Locate the cell with the specified text and output its [X, Y] center coordinate. 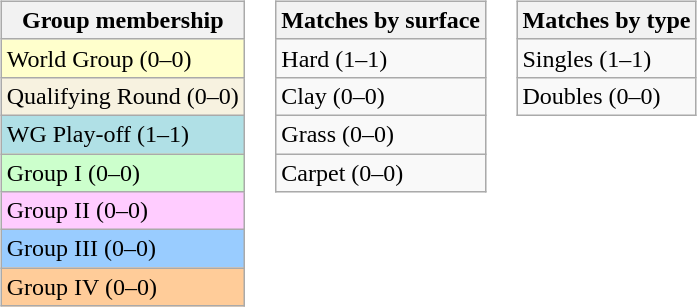
Hard (1–1) [381, 58]
Qualifying Round (0–0) [122, 96]
Group membership [122, 20]
Group III (0–0) [122, 249]
Group IV (0–0) [122, 287]
WG Play-off (1–1) [122, 134]
Clay (0–0) [381, 96]
Group I (0–0) [122, 173]
Matches by type [606, 20]
World Group (0–0) [122, 58]
Singles (1–1) [606, 58]
Matches by surface [381, 20]
Carpet (0–0) [381, 173]
Grass (0–0) [381, 134]
Group II (0–0) [122, 211]
Doubles (0–0) [606, 96]
